Identify which cell holds the provided text, then report its [x, y] central coordinate. 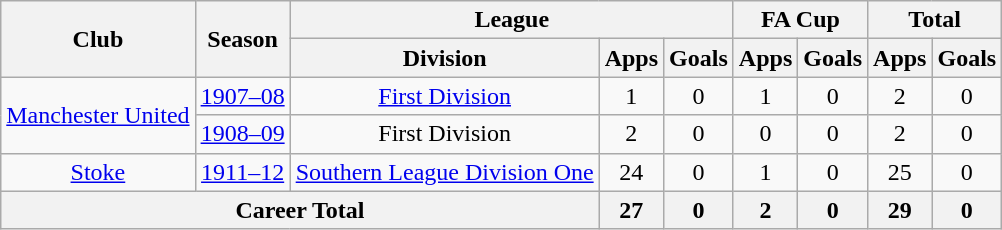
Manchester United [98, 115]
1908–09 [242, 134]
27 [631, 210]
Southern League Division One [444, 172]
25 [900, 172]
29 [900, 210]
Total [935, 20]
Division [444, 58]
League [512, 20]
1911–12 [242, 172]
Season [242, 39]
Stoke [98, 172]
Career Total [300, 210]
24 [631, 172]
Club [98, 39]
FA Cup [800, 20]
1907–08 [242, 96]
